Detect which cell encompasses the target text, then output its (X, Y) center coordinate. 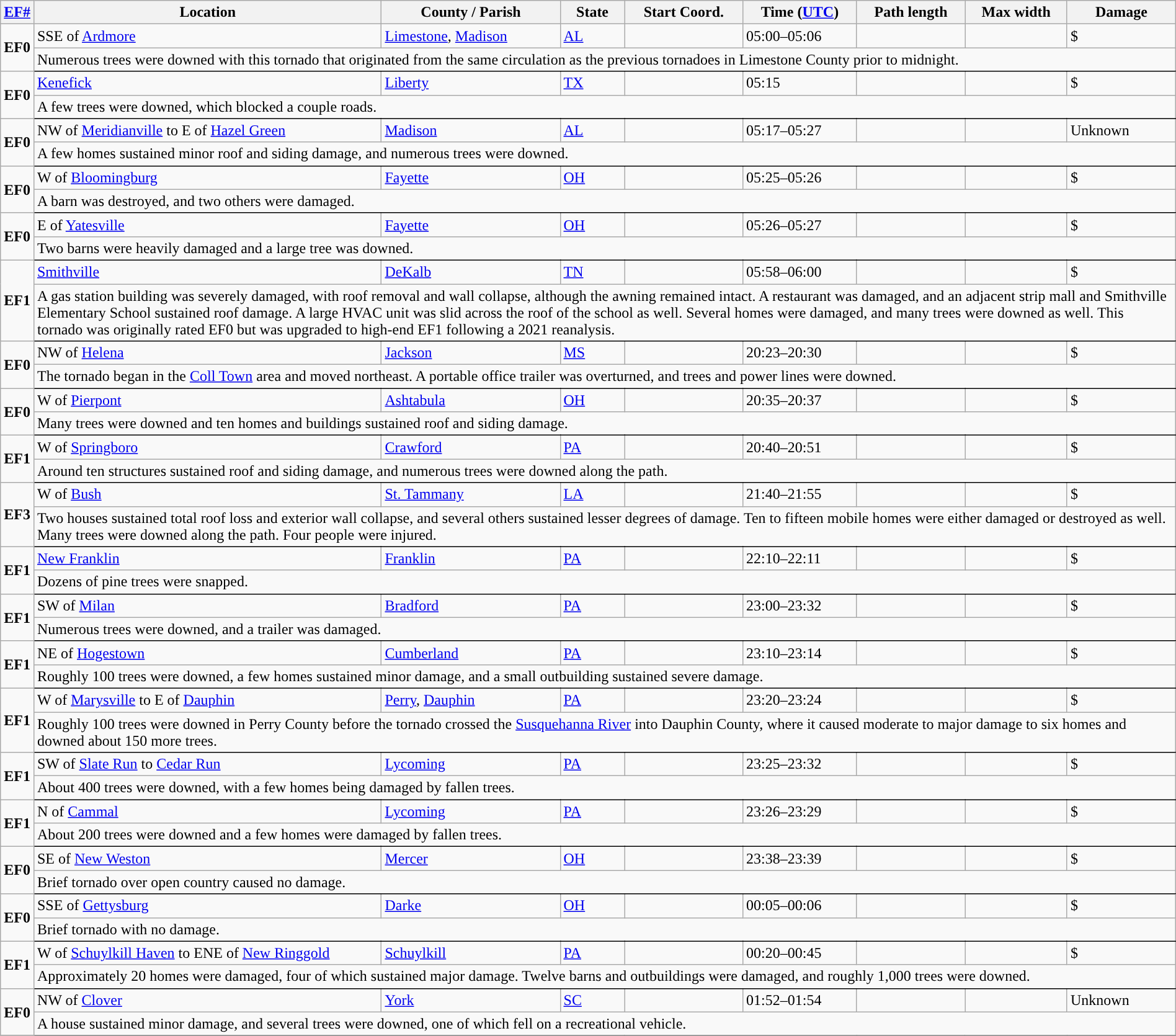
New Franklin (207, 558)
21:40–21:55 (800, 494)
NW of Meridianville to E of Hazel Green (207, 130)
W of Springboro (207, 447)
20:23–20:30 (800, 353)
Franklin (471, 558)
SSE of Ardmore (207, 36)
NE of Hogestown (207, 653)
23:25–23:32 (800, 764)
00:20–00:45 (800, 953)
EF3 (17, 515)
Perry, Dauphin (471, 700)
York (471, 1000)
About 400 trees were downed, with a few homes being damaged by fallen trees. (604, 788)
Brief tornado with no damage. (604, 929)
SW of Milan (207, 605)
Start Coord. (684, 12)
01:52–01:54 (800, 1000)
W of Marysville to E of Dauphin (207, 700)
20:40–20:51 (800, 447)
Darke (471, 906)
Brief tornado over open country caused no damage. (604, 882)
NW of Clover (207, 1000)
Time (UTC) (800, 12)
SW of Slate Run to Cedar Run (207, 764)
Ashtabula (471, 400)
05:15 (800, 83)
05:58–06:00 (800, 272)
Kenefick (207, 83)
05:25–05:26 (800, 177)
23:38–23:39 (800, 859)
05:00–05:06 (800, 36)
LA (592, 494)
State (592, 12)
E of Yatesville (207, 225)
Path length (911, 12)
Jackson (471, 353)
N of Cammal (207, 811)
Location (207, 12)
A few homes sustained minor roof and siding damage, and numerous trees were downed. (604, 154)
Cumberland (471, 653)
SC (592, 1000)
05:26–05:27 (800, 225)
St. Tammany (471, 494)
Many trees were downed and ten homes and buildings sustained roof and siding damage. (604, 424)
Bradford (471, 605)
Limestone, Madison (471, 36)
EF# (17, 12)
05:17–05:27 (800, 130)
W of Pierpont (207, 400)
Crawford (471, 447)
Smithville (207, 272)
Mercer (471, 859)
22:10–22:11 (800, 558)
The tornado began in the Coll Town area and moved northeast. A portable office trailer was overturned, and trees and power lines were downed. (604, 377)
Roughly 100 trees were downed, a few homes sustained minor damage, and a small outbuilding sustained severe damage. (604, 676)
Max width (1016, 12)
County / Parish (471, 12)
TX (592, 83)
SE of New Weston (207, 859)
Damage (1121, 12)
Madison (471, 130)
Numerous trees were downed, and a trailer was damaged. (604, 629)
Liberty (471, 83)
W of Bush (207, 494)
A few trees were downed, which blocked a couple roads. (604, 107)
MS (592, 353)
SSE of Gettysburg (207, 906)
Two barns were heavily damaged and a large tree was downed. (604, 248)
DeKalb (471, 272)
Dozens of pine trees were snapped. (604, 582)
TN (592, 272)
23:20–23:24 (800, 700)
23:00–23:32 (800, 605)
W of Schuylkill Haven to ENE of New Ringgold (207, 953)
20:35–20:37 (800, 400)
A house sustained minor damage, and several trees were downed, one of which fell on a recreational vehicle. (604, 1024)
W of Bloomingburg (207, 177)
00:05–00:06 (800, 906)
23:26–23:29 (800, 811)
Around ten structures sustained roof and siding damage, and numerous trees were downed along the path. (604, 471)
NW of Helena (207, 353)
A barn was destroyed, and two others were damaged. (604, 201)
About 200 trees were downed and a few homes were damaged by fallen trees. (604, 835)
Schuylkill (471, 953)
23:10–23:14 (800, 653)
